Output the (X, Y) coordinate of the center of the cell containing the given text.  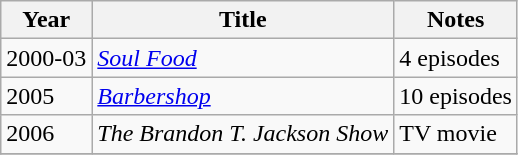
2000-03 (46, 58)
The Brandon T. Jackson Show (243, 134)
TV movie (456, 134)
Notes (456, 20)
2005 (46, 96)
Soul Food (243, 58)
Title (243, 20)
2006 (46, 134)
4 episodes (456, 58)
Year (46, 20)
Barbershop (243, 96)
10 episodes (456, 96)
